Return (x, y) of the center of cell containing provided text 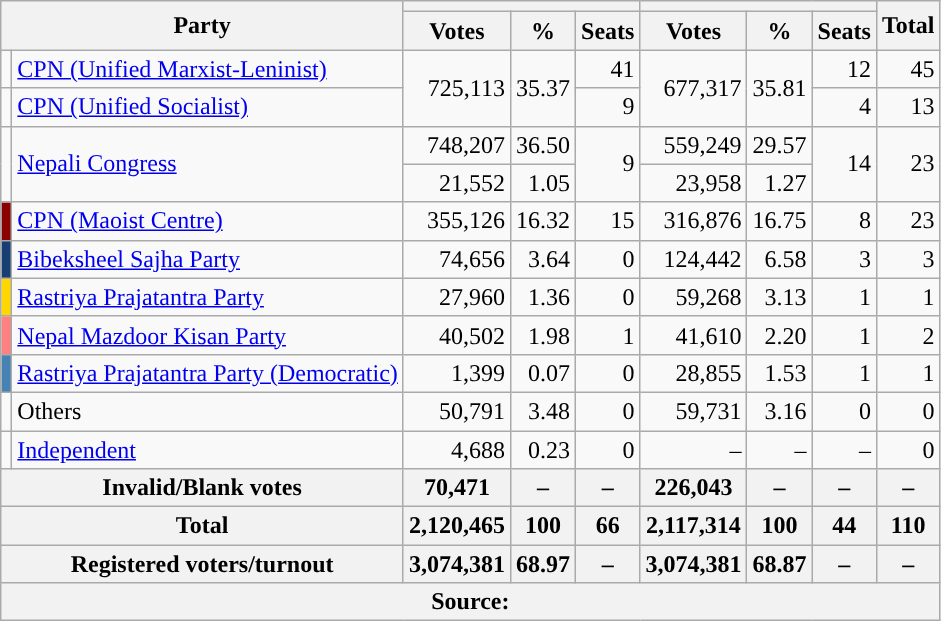
355,126 (456, 221)
Nepali Congress (208, 164)
23,958 (694, 183)
2 (908, 335)
1.05 (542, 183)
Independent (208, 449)
21,552 (456, 183)
2,117,314 (694, 526)
124,442 (694, 259)
2,120,465 (456, 526)
1.98 (542, 335)
CPN (Maoist Centre) (208, 221)
66 (608, 526)
CPN (Unified Socialist) (208, 107)
12 (844, 69)
35.37 (542, 88)
Bibeksheel Sajha Party (208, 259)
68.87 (780, 564)
559,249 (694, 145)
3.48 (542, 411)
35.81 (780, 88)
2.20 (780, 335)
44 (844, 526)
Registered voters/turnout (202, 564)
29.57 (780, 145)
110 (908, 526)
41 (608, 69)
Nepal Mazdoor Kisan Party (208, 335)
1,399 (456, 373)
Others (208, 411)
0.07 (542, 373)
226,043 (694, 488)
14 (844, 164)
Source: (470, 602)
1.27 (780, 183)
4,688 (456, 449)
Invalid/Blank votes (202, 488)
Party (202, 26)
45 (908, 69)
16.75 (780, 221)
16.32 (542, 221)
59,268 (694, 297)
Rastriya Prajatantra Party (208, 297)
1.36 (542, 297)
Rastriya Prajatantra Party (Democratic) (208, 373)
677,317 (694, 88)
3.16 (780, 411)
CPN (Unified Marxist-Leninist) (208, 69)
6.58 (780, 259)
8 (844, 221)
15 (608, 221)
748,207 (456, 145)
0.23 (542, 449)
40,502 (456, 335)
41,610 (694, 335)
28,855 (694, 373)
68.97 (542, 564)
59,731 (694, 411)
316,876 (694, 221)
36.50 (542, 145)
13 (908, 107)
27,960 (456, 297)
74,656 (456, 259)
70,471 (456, 488)
4 (844, 107)
725,113 (456, 88)
3.64 (542, 259)
3.13 (780, 297)
1.53 (780, 373)
50,791 (456, 411)
